Pinpoint the cell where the given text exists, returning its (x, y) midpoint coordinate. 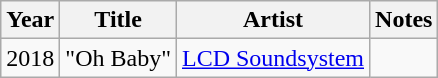
Year (30, 20)
"Oh Baby" (118, 58)
Artist (272, 20)
2018 (30, 58)
Title (118, 20)
LCD Soundsystem (272, 58)
Notes (404, 20)
